Find where the given text appears and provide that cell's center as [X, Y] coordinate. 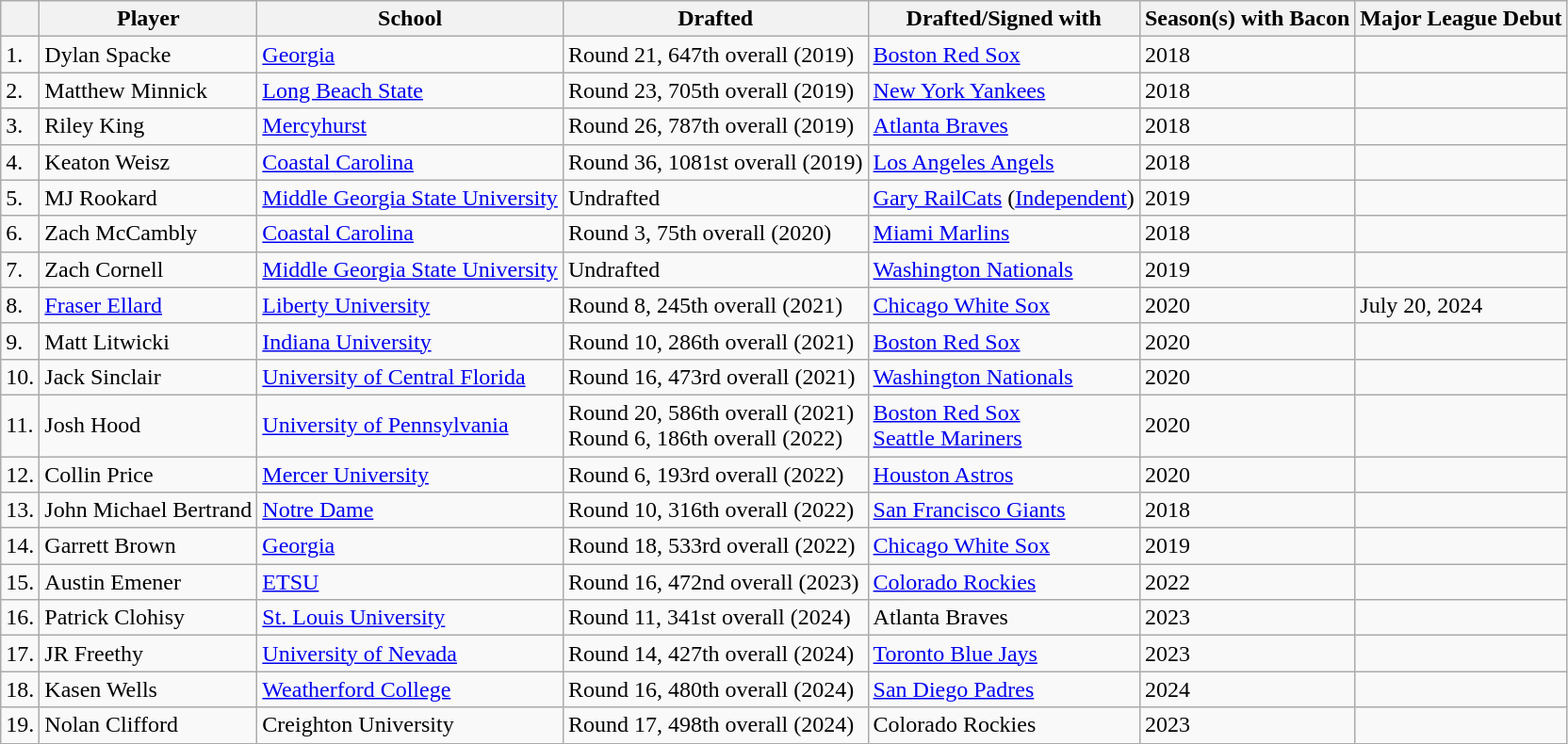
Creighton University [411, 725]
Round 16, 472nd overall (2023) [715, 582]
Matthew Minnick [149, 90]
Round 10, 286th overall (2021) [715, 341]
Weatherford College [411, 689]
Matt Litwicki [149, 341]
School [411, 19]
Round 10, 316th overall (2022) [715, 510]
Major League Debut [1461, 19]
4. [21, 162]
10. [21, 377]
2024 [1247, 689]
San Francisco Giants [1004, 510]
Mercer University [411, 474]
17. [21, 654]
Long Beach State [411, 90]
Round 8, 245th overall (2021) [715, 305]
Jack Sinclair [149, 377]
John Michael Bertrand [149, 510]
July 20, 2024 [1461, 305]
Toronto Blue Jays [1004, 654]
Season(s) with Bacon [1247, 19]
Round 6, 193rd overall (2022) [715, 474]
Round 3, 75th overall (2020) [715, 234]
6. [21, 234]
San Diego Padres [1004, 689]
Boston Red SoxSeattle Mariners [1004, 426]
Gary RailCats (Independent) [1004, 198]
Dylan Spacke [149, 55]
Collin Price [149, 474]
ETSU [411, 582]
Josh Hood [149, 426]
Mercyhurst [411, 126]
Drafted/Signed with [1004, 19]
9. [21, 341]
Drafted [715, 19]
Garrett Brown [149, 546]
Nolan Clifford [149, 725]
Round 21, 647th overall (2019) [715, 55]
Indiana University [411, 341]
University of Pennsylvania [411, 426]
Player [149, 19]
Riley King [149, 126]
Houston Astros [1004, 474]
Round 26, 787th overall (2019) [715, 126]
3. [21, 126]
Zach Cornell [149, 269]
Round 36, 1081st overall (2019) [715, 162]
JR Freethy [149, 654]
Miami Marlins [1004, 234]
12. [21, 474]
Round 16, 480th overall (2024) [715, 689]
Kasen Wells [149, 689]
Round 14, 427th overall (2024) [715, 654]
Zach McCambly [149, 234]
8. [21, 305]
Patrick Clohisy [149, 618]
18. [21, 689]
New York Yankees [1004, 90]
5. [21, 198]
13. [21, 510]
Round 20, 586th overall (2021)Round 6, 186th overall (2022) [715, 426]
11. [21, 426]
14. [21, 546]
MJ Rookard [149, 198]
1. [21, 55]
Round 18, 533rd overall (2022) [715, 546]
Round 11, 341st overall (2024) [715, 618]
2022 [1247, 582]
St. Louis University [411, 618]
2. [21, 90]
Austin Emener [149, 582]
7. [21, 269]
19. [21, 725]
Keaton Weisz [149, 162]
Round 17, 498th overall (2024) [715, 725]
Round 23, 705th overall (2019) [715, 90]
Notre Dame [411, 510]
Round 16, 473rd overall (2021) [715, 377]
15. [21, 582]
Liberty University [411, 305]
University of Nevada [411, 654]
16. [21, 618]
Los Angeles Angels [1004, 162]
University of Central Florida [411, 377]
Fraser Ellard [149, 305]
